Return (X, Y) of the center of cell containing provided text 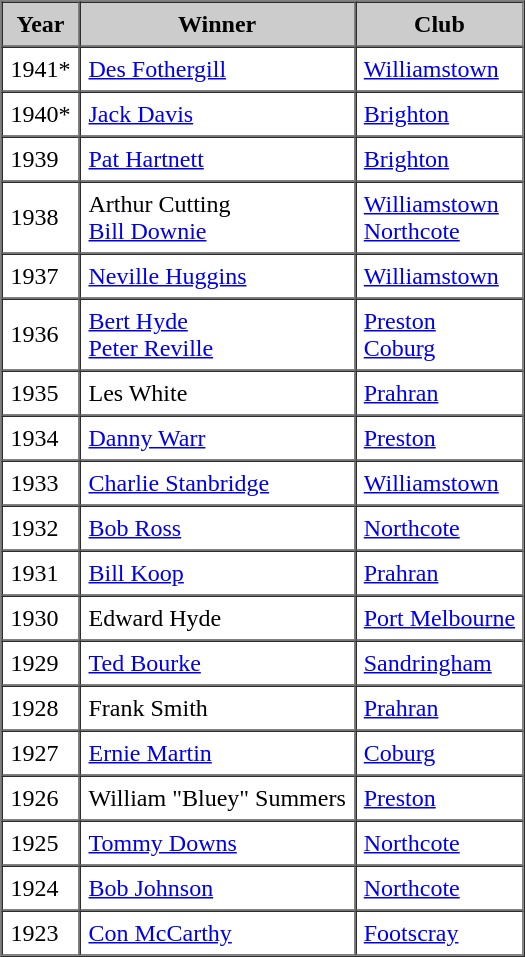
1933 (41, 482)
1941* (41, 68)
1940* (41, 114)
Edward Hyde (218, 618)
1939 (41, 158)
Con McCarthy (218, 932)
PrestonCoburg (440, 334)
1926 (41, 798)
Tommy Downs (218, 842)
1923 (41, 932)
Ernie Martin (218, 752)
1938 (41, 218)
William "Bluey" Summers (218, 798)
Sandringham (440, 662)
Footscray (440, 932)
Pat Hartnett (218, 158)
1935 (41, 392)
Jack Davis (218, 114)
1932 (41, 528)
1925 (41, 842)
Bert HydePeter Reville (218, 334)
1928 (41, 708)
Port Melbourne (440, 618)
Bob Ross (218, 528)
1931 (41, 572)
Des Fothergill (218, 68)
Winner (218, 24)
Year (41, 24)
1930 (41, 618)
1934 (41, 438)
Ted Bourke (218, 662)
Neville Huggins (218, 276)
Coburg (440, 752)
Frank Smith (218, 708)
1924 (41, 888)
1929 (41, 662)
Les White (218, 392)
1936 (41, 334)
Bill Koop (218, 572)
Bob Johnson (218, 888)
WilliamstownNorthcote (440, 218)
Club (440, 24)
Danny Warr (218, 438)
1927 (41, 752)
1937 (41, 276)
Arthur CuttingBill Downie (218, 218)
Charlie Stanbridge (218, 482)
